Locate the cell with the specified text and output its (x, y) center coordinate. 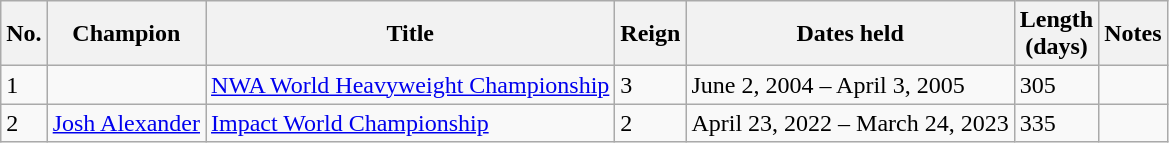
Length(days) (1056, 34)
Dates held (850, 34)
Josh Alexander (126, 123)
Notes (1133, 34)
NWA World Heavyweight Championship (410, 85)
1 (24, 85)
Reign (650, 34)
305 (1056, 85)
Title (410, 34)
335 (1056, 123)
Impact World Championship (410, 123)
No. (24, 34)
June 2, 2004 – April 3, 2005 (850, 85)
3 (650, 85)
April 23, 2022 – March 24, 2023 (850, 123)
Champion (126, 34)
